Return the (X, Y) coordinate for the center point of the cell that contains the specified text.  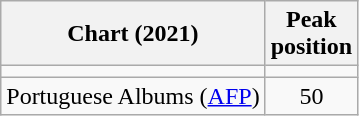
Portuguese Albums (AFP) (133, 96)
50 (311, 96)
Chart (2021) (133, 34)
Peakposition (311, 34)
